Identify which cell holds the provided text, then report its [X, Y] central coordinate. 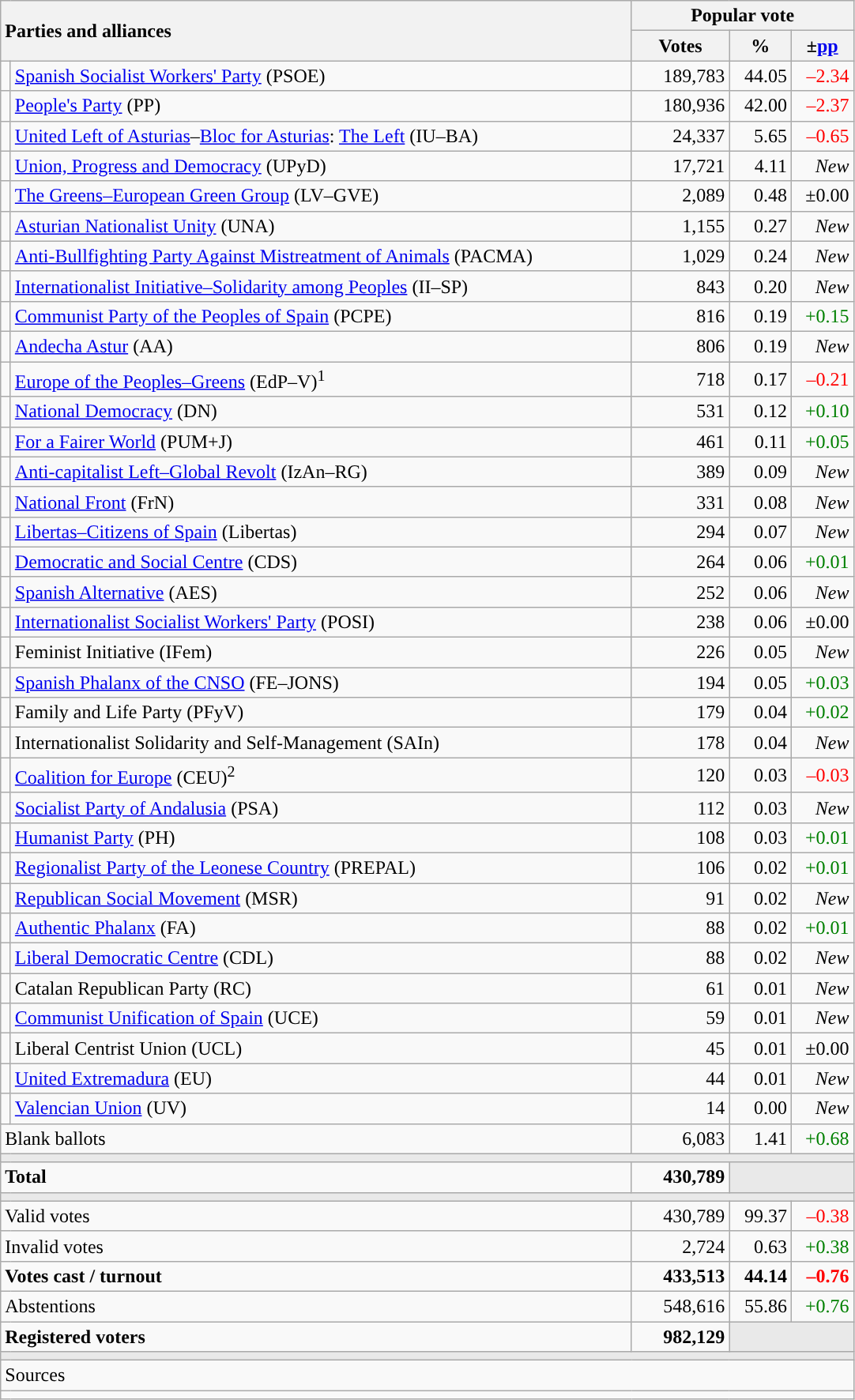
108 [680, 837]
Democratic and Social Centre (CDS) [321, 562]
Sources [427, 1376]
+0.68 [822, 1138]
2,724 [680, 1246]
Catalan Republican Party (RC) [321, 988]
Blank ballots [316, 1138]
0.17 [760, 379]
252 [680, 592]
0.11 [760, 442]
982,129 [680, 1337]
548,616 [680, 1306]
Asturian Nationalist Unity (UNA) [321, 226]
–0.65 [822, 136]
People's Party (PP) [321, 106]
Family and Life Party (PFyV) [321, 713]
1,155 [680, 226]
Votes cast / turnout [316, 1276]
+0.05 [822, 442]
Liberal Democratic Centre (CDL) [321, 958]
5.65 [760, 136]
Libertas–Citizens of Spain (Libertas) [321, 532]
189,783 [680, 76]
106 [680, 867]
2,089 [680, 196]
Invalid votes [316, 1246]
45 [680, 1048]
Popular vote [743, 16]
+0.03 [822, 683]
The Greens–European Green Group (LV–GVE) [321, 196]
4.11 [760, 166]
55.86 [760, 1306]
718 [680, 379]
1,029 [680, 256]
+0.02 [822, 713]
Communist Party of the Peoples of Spain (PCPE) [321, 316]
Abstentions [316, 1306]
National Front (FrN) [321, 502]
Internationalist Initiative–Solidarity among Peoples (II–SP) [321, 286]
531 [680, 412]
Humanist Party (PH) [321, 837]
Union, Progress and Democracy (UPyD) [321, 166]
United Extremadura (EU) [321, 1078]
Socialist Party of Andalusia (PSA) [321, 807]
0.00 [760, 1108]
–0.38 [822, 1216]
Votes [680, 46]
42.00 [760, 106]
0.09 [760, 472]
Andecha Astur (AA) [321, 346]
+0.38 [822, 1246]
0.48 [760, 196]
389 [680, 472]
National Democracy (DN) [321, 412]
+0.15 [822, 316]
331 [680, 502]
Feminist Initiative (IFem) [321, 653]
238 [680, 622]
461 [680, 442]
112 [680, 807]
180,936 [680, 106]
Coalition for Europe (CEU)2 [321, 776]
Total [316, 1177]
Europe of the Peoples–Greens (EdP–V)1 [321, 379]
44 [680, 1078]
% [760, 46]
59 [680, 1018]
0.24 [760, 256]
For a Fairer World (PUM+J) [321, 442]
Registered voters [316, 1337]
843 [680, 286]
–0.21 [822, 379]
Internationalist Socialist Workers' Party (POSI) [321, 622]
264 [680, 562]
816 [680, 316]
226 [680, 653]
14 [680, 1108]
806 [680, 346]
Republican Social Movement (MSR) [321, 898]
–2.37 [822, 106]
0.20 [760, 286]
91 [680, 898]
Spanish Alternative (AES) [321, 592]
24,337 [680, 136]
–0.76 [822, 1276]
Anti-capitalist Left–Global Revolt (IzAn–RG) [321, 472]
Authentic Phalanx (FA) [321, 928]
6,083 [680, 1138]
61 [680, 988]
44.05 [760, 76]
Parties and alliances [316, 31]
+0.10 [822, 412]
Anti-Bullfighting Party Against Mistreatment of Animals (PACMA) [321, 256]
294 [680, 532]
44.14 [760, 1276]
Regionalist Party of the Leonese Country (PREPAL) [321, 867]
Spanish Phalanx of the CNSO (FE–JONS) [321, 683]
0.27 [760, 226]
+0.76 [822, 1306]
Liberal Centrist Union (UCL) [321, 1048]
99.37 [760, 1216]
17,721 [680, 166]
0.08 [760, 502]
0.12 [760, 412]
1.41 [760, 1138]
120 [680, 776]
Valencian Union (UV) [321, 1108]
433,513 [680, 1276]
–2.34 [822, 76]
±pp [822, 46]
Spanish Socialist Workers' Party (PSOE) [321, 76]
178 [680, 743]
Internationalist Solidarity and Self-Management (SAIn) [321, 743]
179 [680, 713]
0.07 [760, 532]
–0.03 [822, 776]
0.63 [760, 1246]
194 [680, 683]
Valid votes [316, 1216]
Communist Unification of Spain (UCE) [321, 1018]
United Left of Asturias–Bloc for Asturias: The Left (IU–BA) [321, 136]
